Return the (X, Y) coordinate for the center point of the cell that contains the specified text.  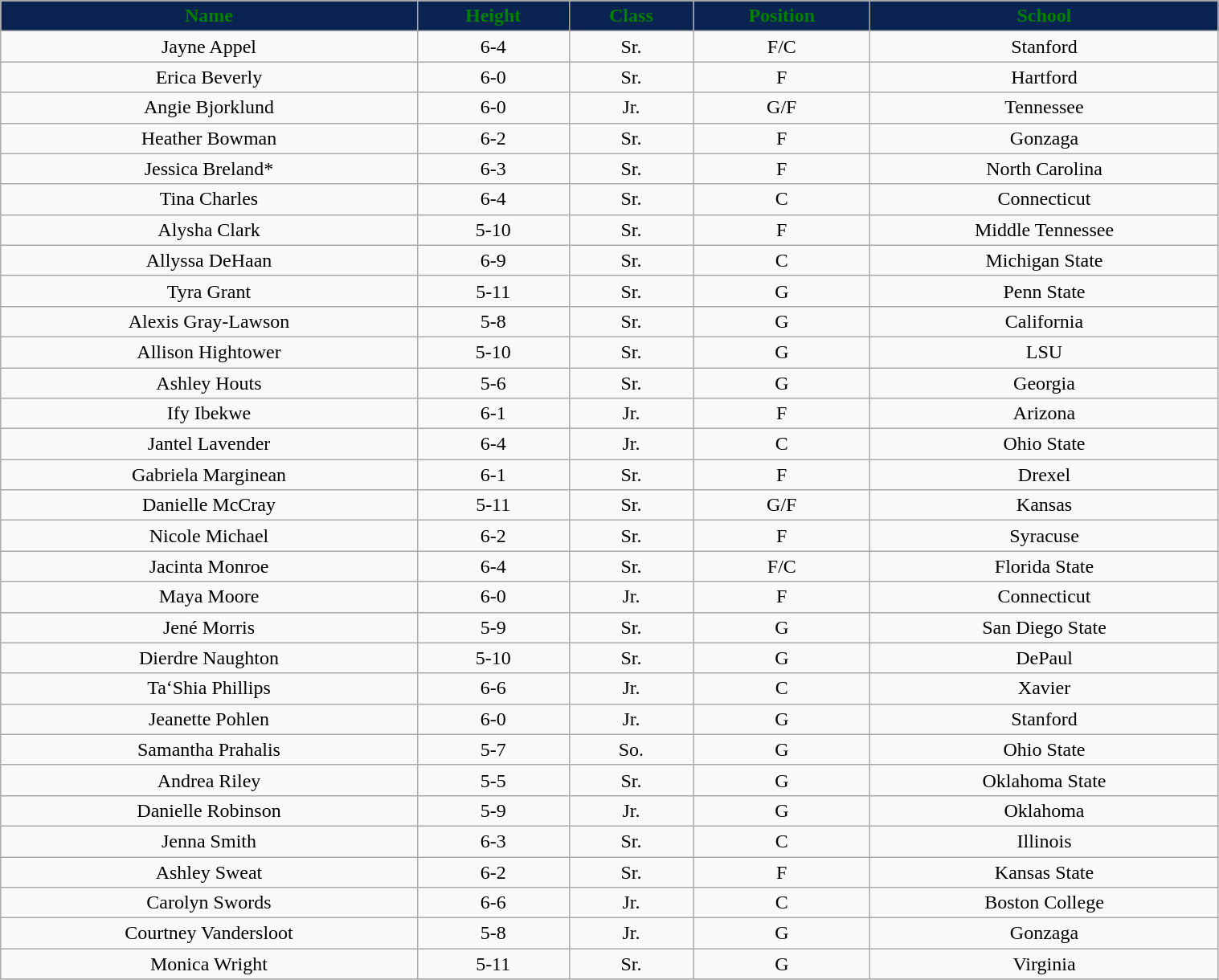
Jenna Smith (209, 841)
Florida State (1045, 566)
6-9 (493, 260)
Maya Moore (209, 597)
Jantel Lavender (209, 444)
Allyssa DeHaan (209, 260)
Andrea Riley (209, 780)
5-6 (493, 383)
Illinois (1045, 841)
Tennessee (1045, 108)
Middle Tennessee (1045, 230)
California (1045, 321)
Arizona (1045, 414)
Dierdre Naughton (209, 658)
Carolyn Swords (209, 903)
Position (782, 16)
Heather Bowman (209, 138)
Ashley Sweat (209, 872)
San Diego State (1045, 627)
North Carolina (1045, 169)
5-5 (493, 780)
Jessica Breland* (209, 169)
Kansas (1045, 505)
Jené Morris (209, 627)
LSU (1045, 352)
DePaul (1045, 658)
Alexis Gray-Lawson (209, 321)
Boston College (1045, 903)
Alysha Clark (209, 230)
Ta‘Shia Phillips (209, 688)
Oklahoma State (1045, 780)
Jacinta Monroe (209, 566)
School (1045, 16)
Georgia (1045, 383)
Courtney Vandersloot (209, 933)
Samantha Prahalis (209, 749)
Jayne Appel (209, 47)
Penn State (1045, 291)
Hartford (1045, 77)
Angie Bjorklund (209, 108)
Allison Hightower (209, 352)
Danielle McCray (209, 505)
Nicole Michael (209, 536)
Tina Charles (209, 199)
Oklahoma (1045, 811)
Class (631, 16)
Gabriela Marginean (209, 475)
Danielle Robinson (209, 811)
Name (209, 16)
Michigan State (1045, 260)
Syracuse (1045, 536)
Erica Beverly (209, 77)
Height (493, 16)
So. (631, 749)
5-7 (493, 749)
Ify Ibekwe (209, 414)
Virginia (1045, 964)
Drexel (1045, 475)
Xavier (1045, 688)
Ashley Houts (209, 383)
Tyra Grant (209, 291)
Jeanette Pohlen (209, 719)
Kansas State (1045, 872)
Monica Wright (209, 964)
